Find where the given text appears and provide that cell's center as [X, Y] coordinate. 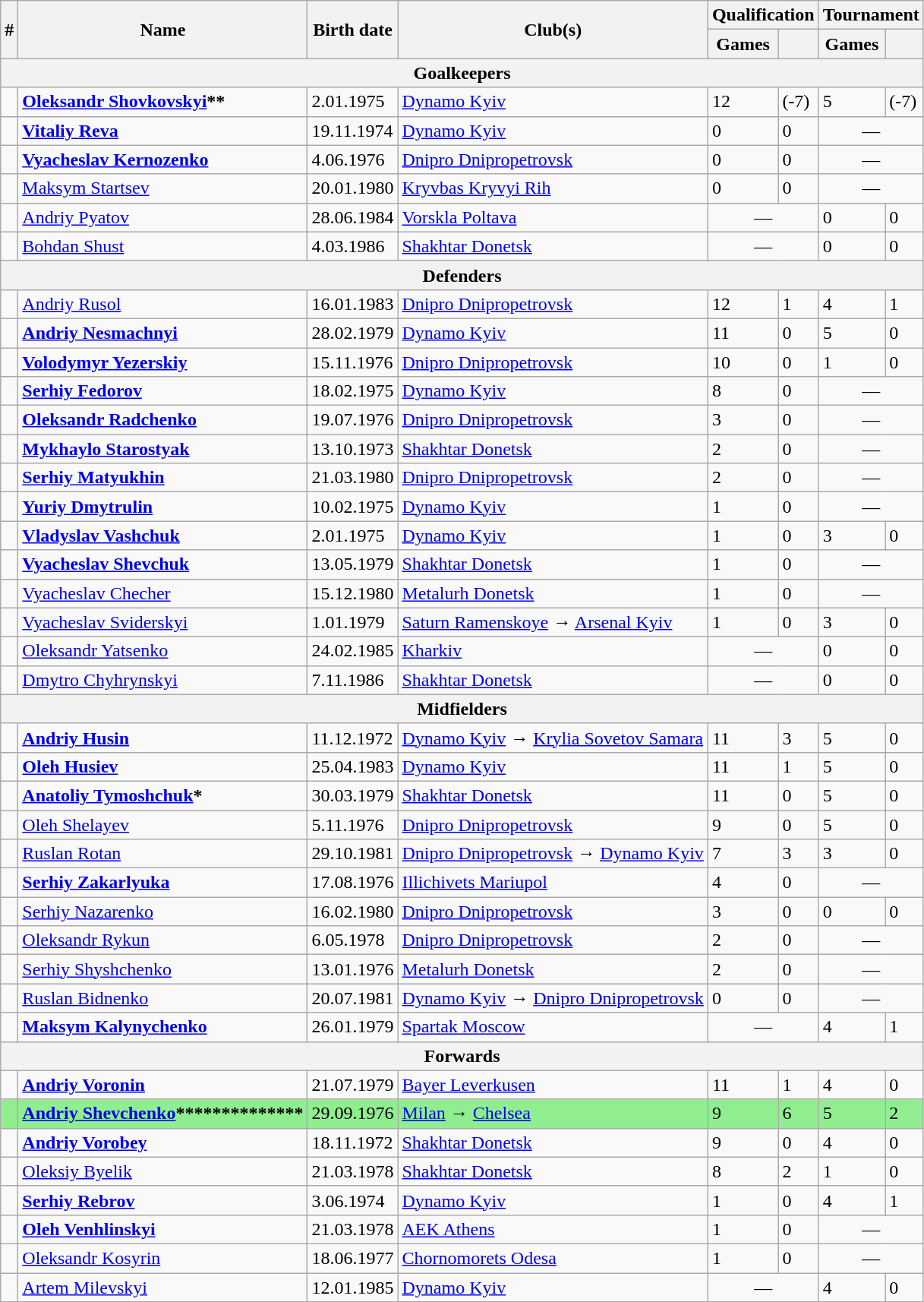
Dnipro Dnipropetrovsk → Dynamo Kyiv [553, 854]
Maksym Kalynychenko [162, 1027]
1.01.1979 [352, 622]
Andriy Husin [162, 738]
Oleksandr Yatsenko [162, 651]
7.11.1986 [352, 680]
Club(s) [553, 30]
4.06.1976 [352, 160]
17.08.1976 [352, 883]
16.02.1980 [352, 912]
5.11.1976 [352, 824]
Tournament [871, 15]
Serhiy Zakarlyuka [162, 883]
26.01.1979 [352, 1027]
Dmytro Chyhrynskyi [162, 680]
Dynamo Kyiv → Dnipro Dnipropetrovsk [553, 998]
15.12.1980 [352, 593]
Birth date [352, 30]
Serhiy Nazarenko [162, 912]
10 [743, 362]
Midfielders [462, 709]
18.02.1975 [352, 391]
AEK Athens [553, 1229]
3.06.1974 [352, 1200]
Oleksandr Shovkovskyi** [162, 102]
Oleksandr Kosyrin [162, 1258]
7 [743, 854]
Vyacheslav Checher [162, 593]
Kryvbas Kryvyi Rih [553, 188]
19.11.1974 [352, 131]
Andriy Pyatov [162, 217]
13.10.1973 [352, 449]
Illichivets Mariupol [553, 883]
Serhiy Matyukhin [162, 478]
12.01.1985 [352, 1288]
Oleh Husiev [162, 766]
19.07.1976 [352, 420]
16.01.1983 [352, 304]
18.11.1972 [352, 1142]
Oleh Venhlinskyi [162, 1229]
Dynamo Kyiv → Krylia Sovetov Samara [553, 738]
Andriy Rusol [162, 304]
Anatoliy Tymoshchuk* [162, 795]
Bohdan Shust [162, 246]
Vladyslav Vashchuk [162, 536]
Goalkeepers [462, 73]
Kharkiv [553, 651]
29.10.1981 [352, 854]
18.06.1977 [352, 1258]
Oleksandr Radchenko [162, 420]
25.04.1983 [352, 766]
Andriy Shevchenko************** [162, 1114]
Vyacheslav Sviderskyi [162, 622]
11.12.1972 [352, 738]
Andriy Voronin [162, 1085]
Oleksiy Byelik [162, 1171]
# [9, 30]
Qualification [763, 15]
29.09.1976 [352, 1114]
4.03.1986 [352, 246]
13.05.1979 [352, 564]
Mykhaylo Starostyak [162, 449]
20.07.1981 [352, 998]
28.02.1979 [352, 333]
Yuriy Dmytrulin [162, 507]
20.01.1980 [352, 188]
Defenders [462, 275]
Volodymyr Yezerskiy [162, 362]
Vitaliy Reva [162, 131]
Spartak Moscow [553, 1027]
24.02.1985 [352, 651]
Milan → Chelsea [553, 1114]
Saturn Ramenskoye → Arsenal Kyiv [553, 622]
Vorskla Poltava [553, 217]
21.07.1979 [352, 1085]
Serhiy Fedorov [162, 391]
10.02.1975 [352, 507]
6 [799, 1114]
Andriy Nesmachnyi [162, 333]
Forwards [462, 1056]
Bayer Leverkusen [553, 1085]
Andriy Vorobey [162, 1142]
6.05.1978 [352, 940]
Oleh Shelayev [162, 824]
Vyacheslav Shevchuk [162, 564]
21.03.1980 [352, 478]
Vyacheslav Kernozenko [162, 160]
Artem Milevskyi [162, 1288]
Maksym Startsev [162, 188]
Ruslan Rotan [162, 854]
15.11.1976 [352, 362]
30.03.1979 [352, 795]
Name [162, 30]
Serhiy Shyshchenko [162, 969]
Oleksandr Rykun [162, 940]
Chornomorets Odesa [553, 1258]
28.06.1984 [352, 217]
Serhiy Rebrov [162, 1200]
13.01.1976 [352, 969]
Ruslan Bidnenko [162, 998]
